Capture the cell that displays the provided text and extract its (x, y) central coordinate. 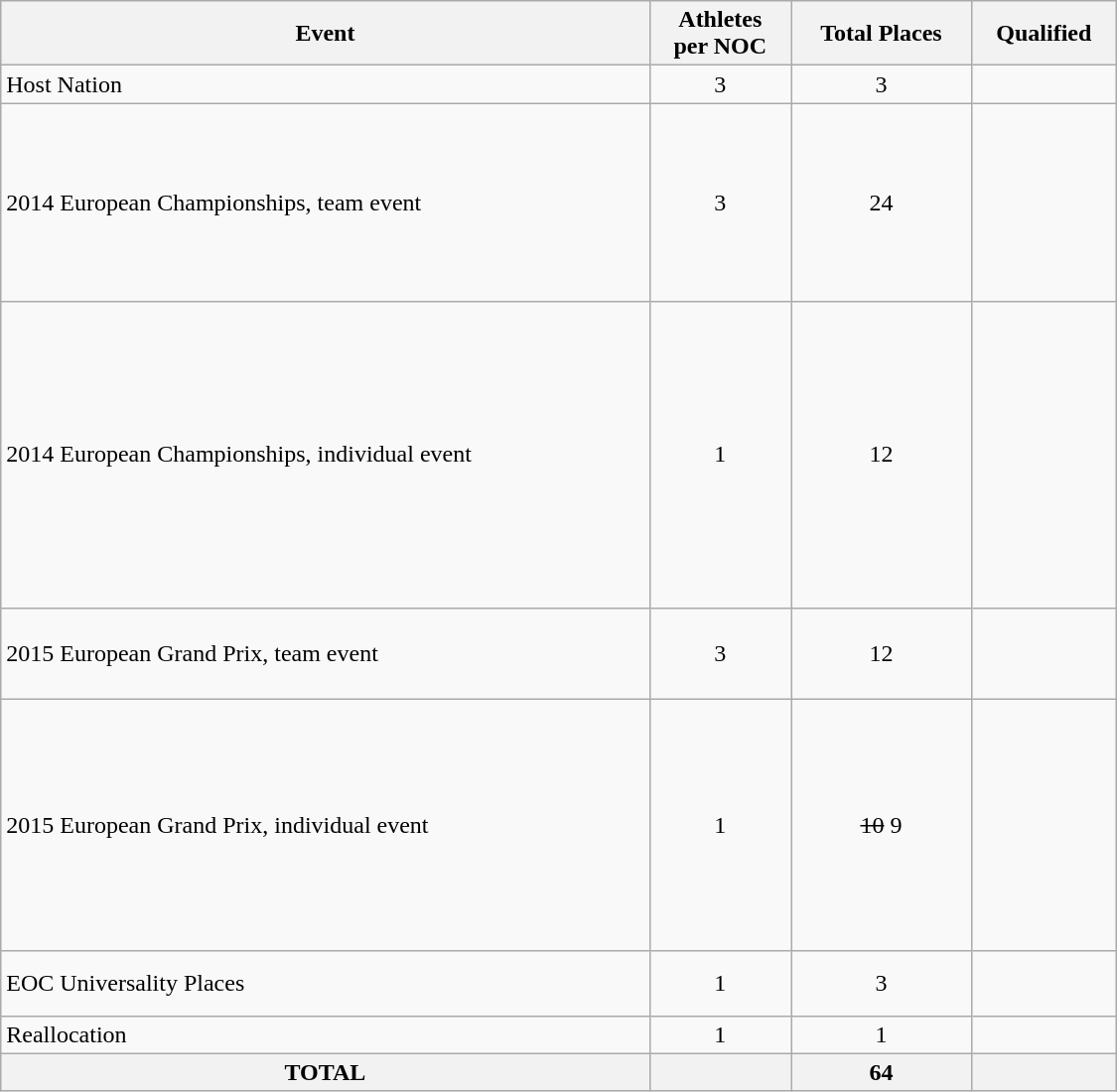
2014 European Championships, individual event (326, 455)
Event (326, 34)
2015 European Grand Prix, individual event (326, 825)
Athletes per NOC (720, 34)
EOC Universality Places (326, 983)
24 (882, 203)
2015 European Grand Prix, team event (326, 653)
2014 European Championships, team event (326, 203)
Qualified (1044, 34)
10 9 (882, 825)
64 (882, 1072)
TOTAL (326, 1072)
Host Nation (326, 84)
Total Places (882, 34)
Reallocation (326, 1034)
